Locate the cell with the specified text and output its (X, Y) center coordinate. 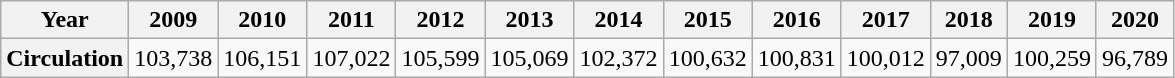
Circulation (65, 58)
2019 (1052, 20)
105,069 (530, 58)
2011 (352, 20)
100,259 (1052, 58)
2009 (174, 20)
2015 (708, 20)
2013 (530, 20)
2010 (262, 20)
2012 (440, 20)
2016 (796, 20)
2017 (886, 20)
107,022 (352, 58)
97,009 (968, 58)
105,599 (440, 58)
Year (65, 20)
2018 (968, 20)
2014 (618, 20)
106,151 (262, 58)
100,012 (886, 58)
100,831 (796, 58)
103,738 (174, 58)
102,372 (618, 58)
2020 (1134, 20)
100,632 (708, 58)
96,789 (1134, 58)
